Capture the cell that displays the provided text and extract its (X, Y) central coordinate. 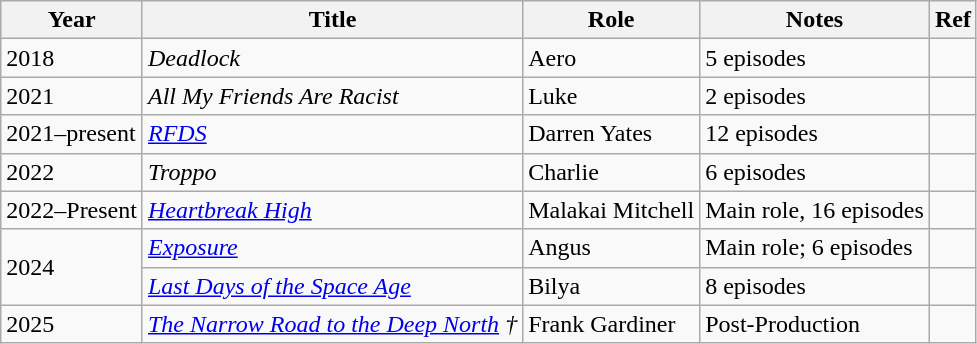
Ref (952, 20)
The Narrow Road to the Deep North † (332, 324)
2025 (72, 324)
Charlie (612, 172)
8 episodes (815, 286)
Heartbreak High (332, 210)
Main role; 6 episodes (815, 248)
Year (72, 20)
2022–Present (72, 210)
2024 (72, 267)
RFDS (332, 134)
Luke (612, 96)
Angus (612, 248)
Bilya (612, 286)
Last Days of the Space Age (332, 286)
2021 (72, 96)
Darren Yates (612, 134)
12 episodes (815, 134)
Malakai Mitchell (612, 210)
Role (612, 20)
5 episodes (815, 58)
Frank Gardiner (612, 324)
All My Friends Are Racist (332, 96)
Main role, 16 episodes (815, 210)
6 episodes (815, 172)
Aero (612, 58)
Troppo (332, 172)
2021–present (72, 134)
2022 (72, 172)
2 episodes (815, 96)
Notes (815, 20)
Post-Production (815, 324)
Title (332, 20)
Deadlock (332, 58)
Exposure (332, 248)
2018 (72, 58)
